From the cell containing the given text, extract its center point as [x, y] coordinate. 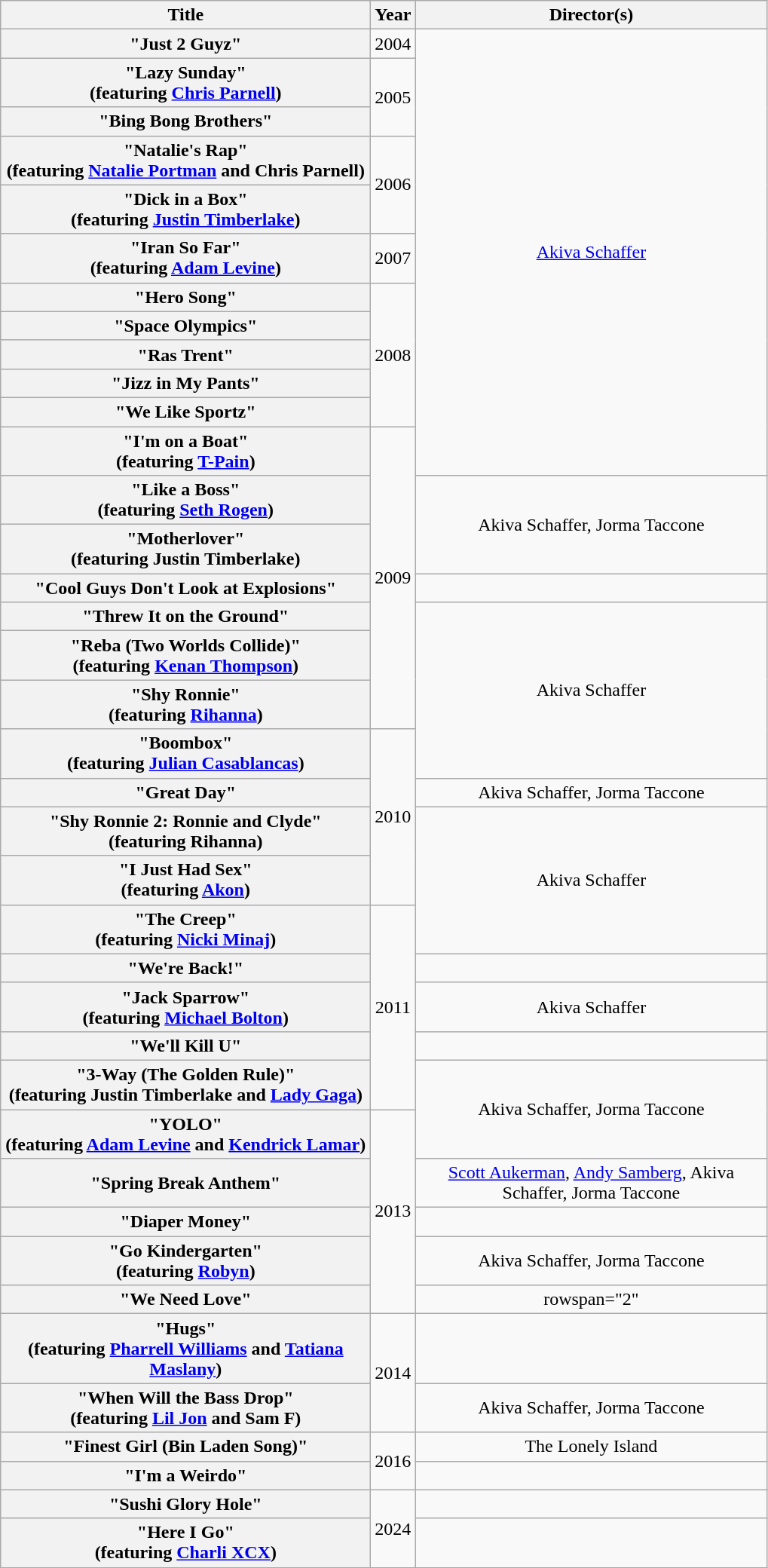
"Threw It on the Ground" [185, 617]
"When Will the Bass Drop"(featuring Lil Jon and Sam F) [185, 1408]
"We're Back!" [185, 968]
Scott Aukerman, Andy Samberg, Akiva Schaffer, Jorma Taccone [591, 1184]
2024 [393, 1529]
"3-Way (The Golden Rule)"(featuring Justin Timberlake and Lady Gaga) [185, 1084]
"YOLO"(featuring Adam Levine and Kendrick Lamar) [185, 1134]
Title [185, 15]
"Boombox"(featuring Julian Casablancas) [185, 754]
2004 [393, 44]
"Bing Bong Brothers" [185, 121]
"Ras Trent" [185, 354]
"I'm a Weirdo" [185, 1475]
"Great Day" [185, 792]
"I'm on a Boat"(featuring T-Pain) [185, 451]
"Cool Guys Don't Look at Explosions" [185, 588]
2013 [393, 1212]
2016 [393, 1461]
rowspan="2" [591, 1300]
"Space Olympics" [185, 326]
"Finest Girl (Bin Laden Song)" [185, 1447]
"Motherlover"(featuring Justin Timberlake) [185, 549]
"Hugs"(featuring Pharrell Williams and Tatiana Maslany) [185, 1349]
Year [393, 15]
"Iran So Far"(featuring Adam Levine) [185, 258]
2007 [393, 258]
2011 [393, 1007]
2010 [393, 817]
"Jack Sparrow"(featuring Michael Bolton) [185, 1007]
"The Creep"(featuring Nicki Minaj) [185, 929]
"Here I Go"(featuring Charli XCX) [185, 1542]
2008 [393, 354]
"Spring Break Anthem" [185, 1184]
"Shy Ronnie"(featuring Rihanna) [185, 704]
The Lonely Island [591, 1447]
"We Need Love" [185, 1300]
"Natalie's Rap"(featuring Natalie Portman and Chris Parnell) [185, 160]
Director(s) [591, 15]
2014 [393, 1374]
"Reba (Two Worlds Collide)"(featuring Kenan Thompson) [185, 656]
"Shy Ronnie 2: Ronnie and Clyde"(featuring Rihanna) [185, 831]
2009 [393, 577]
"Go Kindergarten"(featuring Robyn) [185, 1260]
"We Like Sportz" [185, 412]
"Like a Boss"(featuring Seth Rogen) [185, 501]
"Jizz in My Pants" [185, 383]
2006 [393, 185]
"Dick in a Box"(featuring Justin Timberlake) [185, 210]
"Lazy Sunday"(featuring Chris Parnell) [185, 83]
2005 [393, 96]
"Sushi Glory Hole" [185, 1504]
"We'll Kill U" [185, 1046]
"Hero Song" [185, 297]
"I Just Had Sex"(featuring Akon) [185, 880]
"Just 2 Guyz" [185, 44]
"Diaper Money" [185, 1222]
